Return [x, y] of the center of cell containing provided text 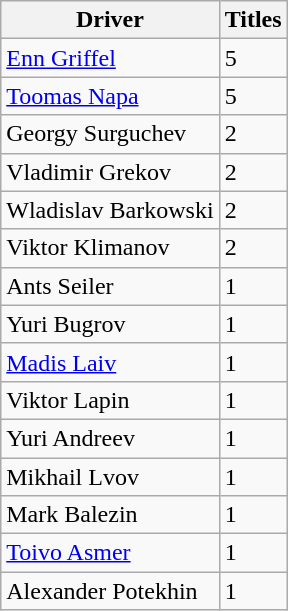
Enn Griffel [110, 58]
Viktor Lapin [110, 400]
Toomas Napa [110, 96]
Titles [253, 20]
Driver [110, 20]
Wladislav Barkowski [110, 210]
Yuri Bugrov [110, 324]
Georgy Surguchev [110, 134]
Madis Laiv [110, 362]
Vladimir Grekov [110, 172]
Toivo Asmer [110, 553]
Alexander Potekhin [110, 591]
Mark Balezin [110, 515]
Ants Seiler [110, 286]
Viktor Klimanov [110, 248]
Mikhail Lvov [110, 477]
Yuri Andreev [110, 438]
